Capture the cell that displays the provided text and extract its [x, y] central coordinate. 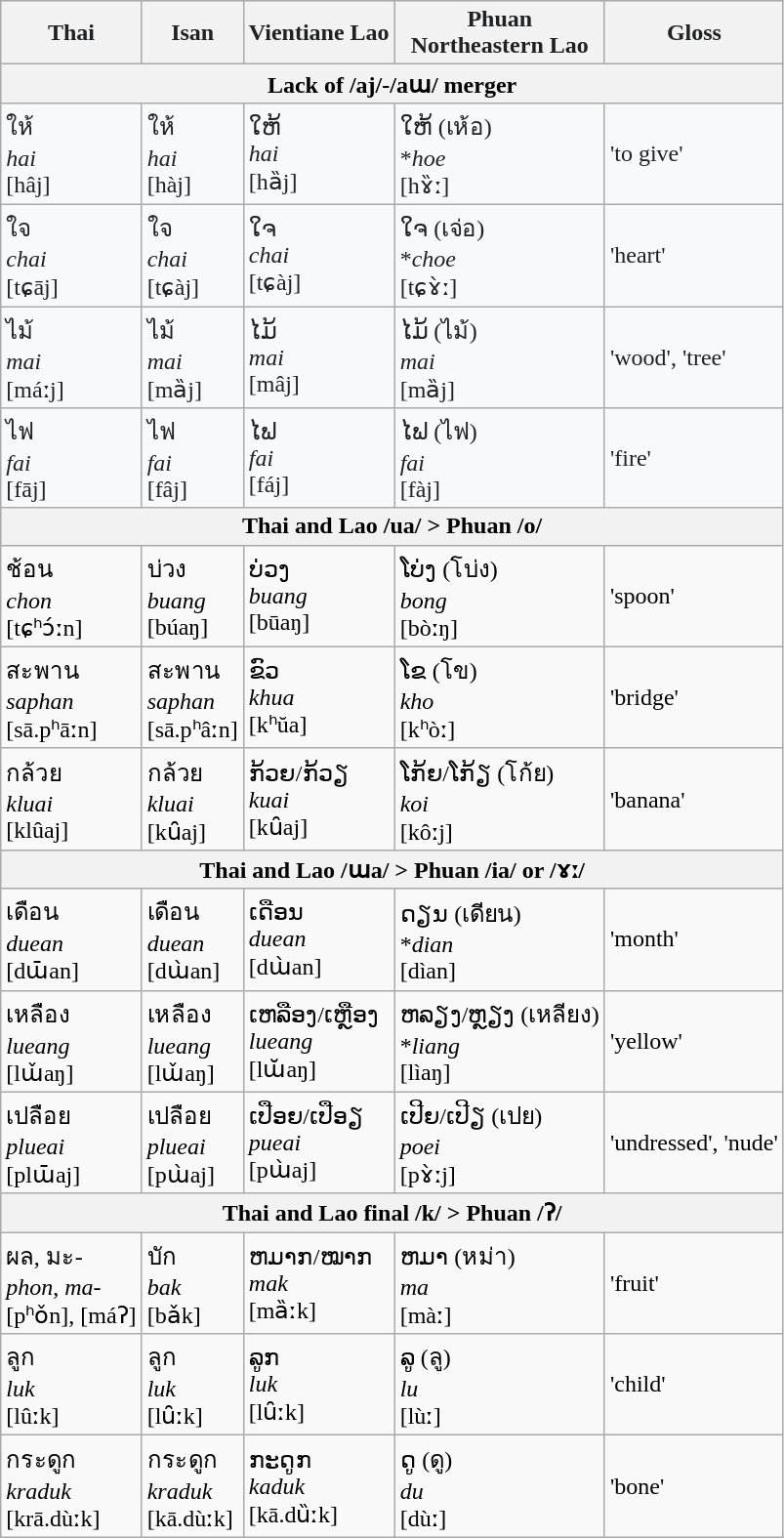
ເປີຍ/ເປີຽ (เปย)poei[pɤ̀ːj] [500, 1143]
ผล, มะ-phon, ma-[pʰǒn], [máʔ] [71, 1283]
เปลือยplueai[pɯ̀aj] [192, 1143]
เปลือยplueai[plɯ̄aj] [71, 1143]
ຫລຽງ/ຫຼຽງ (เหลียง)*liang[lìaŋ] [500, 1041]
ຫມາ (หม่า)ma[màː] [500, 1283]
'yellow' [693, 1041]
ເຫລືອງ/ເຫຼືອງlueang[lɯ̆aŋ] [318, 1041]
ช้อนchon[tɕʰɔ́ːn] [71, 596]
Lack of /aj/-/aɯ/ merger [392, 84]
ດູ (ดู)du[dùː] [500, 1486]
ໄຟ (ไฟ)fai[fàj] [500, 459]
ຂົວkhua[kʰŭa] [318, 697]
ให้hai[hàj] [192, 153]
ໄມ້ (ไม้)mai[mȁj] [500, 357]
ບ່ວງbuang[būaŋ] [318, 596]
ເດືອນduean[dɯ̀an] [318, 939]
ໄມ້mai[mâj] [318, 357]
'banana' [693, 799]
Vientiane Lao [318, 33]
ใจchai[tɕàj] [192, 255]
Thai and Lao /ɯa/ > Phuan /ia/ or /ɤː/ [392, 869]
'bone' [693, 1486]
ດຽນ (เดียน)*dian[dìan] [500, 939]
ລູກluk[lȗːk] [318, 1385]
ຫມາກ/ໝາກmak[mȁːk] [318, 1283]
ลูกluk[lûːk] [71, 1385]
ໃຈ (เจ่อ)*choe[tɕɤ̀ː] [500, 255]
'to give' [693, 153]
กล้วยkluai[kȗaj] [192, 799]
ໄຟfai[fáj] [318, 459]
ກ້ວຍ/ກ້ວຽkuai[kȗaj] [318, 799]
'month' [693, 939]
'spoon' [693, 596]
กระดูกkraduk[kā.dùːk] [192, 1486]
Gloss [693, 33]
PhuanNortheastern Lao [500, 33]
ໃຈchai[tɕàj] [318, 255]
ລູ (ลู)lu[lùː] [500, 1385]
Isan [192, 33]
ไฟfai[fâj] [192, 459]
ไม้mai[mȁj] [192, 357]
Thai and Lao final /k/ > Phuan /ʔ/ [392, 1213]
ไฟfai[fāj] [71, 459]
'fire' [693, 459]
บักbak[bǎk] [192, 1283]
ໂຂ (โข)kho[kʰòː] [500, 697]
ให้hai[hâj] [71, 153]
สะพานsaphan[sā.pʰāːn] [71, 697]
'wood', 'tree' [693, 357]
'child' [693, 1385]
'undressed', 'nude' [693, 1143]
Thai [71, 33]
กล้วยkluai[klûaj] [71, 799]
ໂບ່ງ (โบ่ง)bong[bòːŋ] [500, 596]
Thai and Lao /ua/ > Phuan /o/ [392, 526]
ໂກ້ຍ/ໂກ້ຽ (โก้ย)koi[kôːj] [500, 799]
ໃຫ້ (เห้อ)*hoe[hɤ̏ː] [500, 153]
กระดูกkraduk[krā.dùːk] [71, 1486]
ກະດູກkaduk[kā.dȕːk] [318, 1486]
ลูกluk[lȗːk] [192, 1385]
ใจchai[tɕāj] [71, 255]
ເປືອຍ/ເປືອຽpueai[pɯ̀aj] [318, 1143]
บ่วงbuang[búaŋ] [192, 596]
เดือนduean[dɯ̀an] [192, 939]
'heart' [693, 255]
สะพานsaphan[sā.pʰâːn] [192, 697]
ໃຫ້hai[hȁj] [318, 153]
'bridge' [693, 697]
ไม้mai[máːj] [71, 357]
เดือนduean[dɯ̄an] [71, 939]
'fruit' [693, 1283]
